Search for the cell housing the specified text and yield its (x, y) center coordinate. 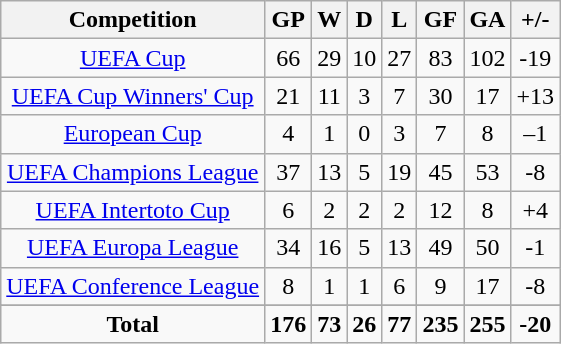
176 (288, 324)
UEFA Cup (133, 58)
12 (440, 210)
83 (440, 58)
19 (400, 172)
UEFA Cup Winners' Cup (133, 96)
GP (288, 20)
27 (400, 58)
W (330, 20)
49 (440, 248)
GF (440, 20)
UEFA Intertoto Cup (133, 210)
53 (488, 172)
0 (364, 134)
50 (488, 248)
-19 (536, 58)
29 (330, 58)
-1 (536, 248)
L (400, 20)
66 (288, 58)
GA (488, 20)
21 (288, 96)
–1 (536, 134)
+4 (536, 210)
UEFA Europa League (133, 248)
UEFA Champions League (133, 172)
30 (440, 96)
26 (364, 324)
37 (288, 172)
102 (488, 58)
+/- (536, 20)
-20 (536, 324)
73 (330, 324)
16 (330, 248)
45 (440, 172)
Competition (133, 20)
Total (133, 324)
European Cup (133, 134)
4 (288, 134)
235 (440, 324)
10 (364, 58)
9 (440, 286)
11 (330, 96)
+13 (536, 96)
255 (488, 324)
UEFA Conference League (133, 286)
34 (288, 248)
D (364, 20)
77 (400, 324)
